Output the [X, Y] coordinate of the center of the cell containing the given text.  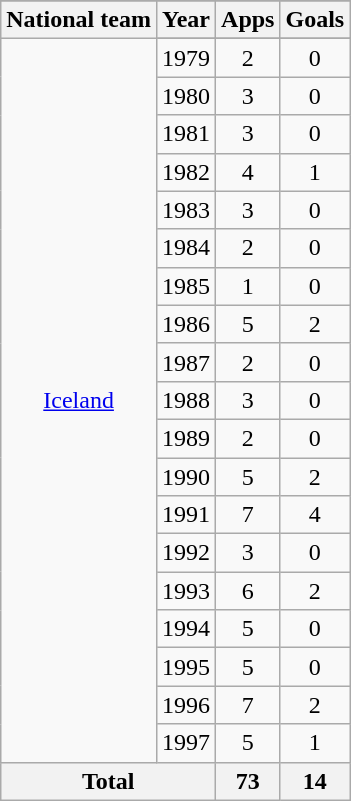
14 [315, 781]
Iceland [79, 400]
Year [186, 20]
1987 [186, 362]
1980 [186, 96]
1992 [186, 553]
1986 [186, 324]
1985 [186, 286]
1984 [186, 248]
Goals [315, 20]
1981 [186, 134]
1979 [186, 58]
1995 [186, 667]
Apps [248, 20]
1982 [186, 172]
National team [79, 20]
1983 [186, 210]
1991 [186, 515]
1994 [186, 629]
1993 [186, 591]
1989 [186, 438]
1997 [186, 743]
Total [108, 781]
1996 [186, 705]
73 [248, 781]
6 [248, 591]
1990 [186, 477]
1988 [186, 400]
